For the text-containing cell, return its midpoint in [x, y] coordinate format. 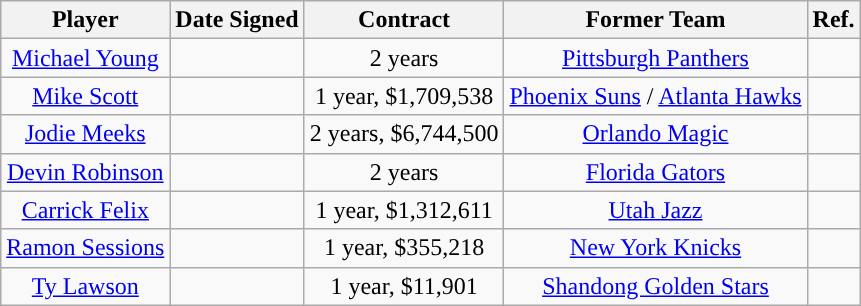
New York Knicks [656, 248]
Devin Robinson [86, 172]
1 year, $1,709,538 [404, 96]
Jodie Meeks [86, 134]
Phoenix Suns / Atlanta Hawks [656, 96]
Michael Young [86, 58]
Player [86, 20]
Former Team [656, 20]
Contract [404, 20]
Utah Jazz [656, 210]
Florida Gators [656, 172]
Ref. [834, 20]
Pittsburgh Panthers [656, 58]
Carrick Felix [86, 210]
Mike Scott [86, 96]
1 year, $1,312,611 [404, 210]
Shandong Golden Stars [656, 286]
Ty Lawson [86, 286]
Date Signed [237, 20]
2 years, $6,744,500 [404, 134]
Orlando Magic [656, 134]
1 year, $11,901 [404, 286]
Ramon Sessions [86, 248]
1 year, $355,218 [404, 248]
